Identify which cell holds the provided text, then report its (X, Y) central coordinate. 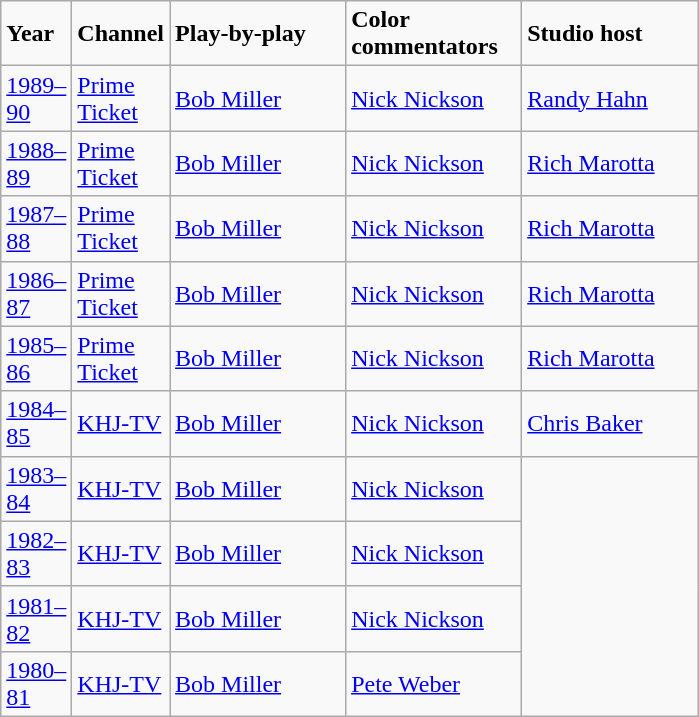
1988–89 (36, 164)
1983–84 (36, 488)
1986–87 (36, 294)
Color commentators (434, 34)
1989–90 (36, 98)
Year (36, 34)
1987–88 (36, 228)
Studio host (610, 34)
1984–85 (36, 424)
Pete Weber (434, 684)
Randy Hahn (610, 98)
Play-by-play (258, 34)
Chris Baker (610, 424)
Channel (121, 34)
1985–86 (36, 358)
1980–81 (36, 684)
1982–83 (36, 554)
1981–82 (36, 618)
